Output the (X, Y) coordinate of the center of the cell containing the given text.  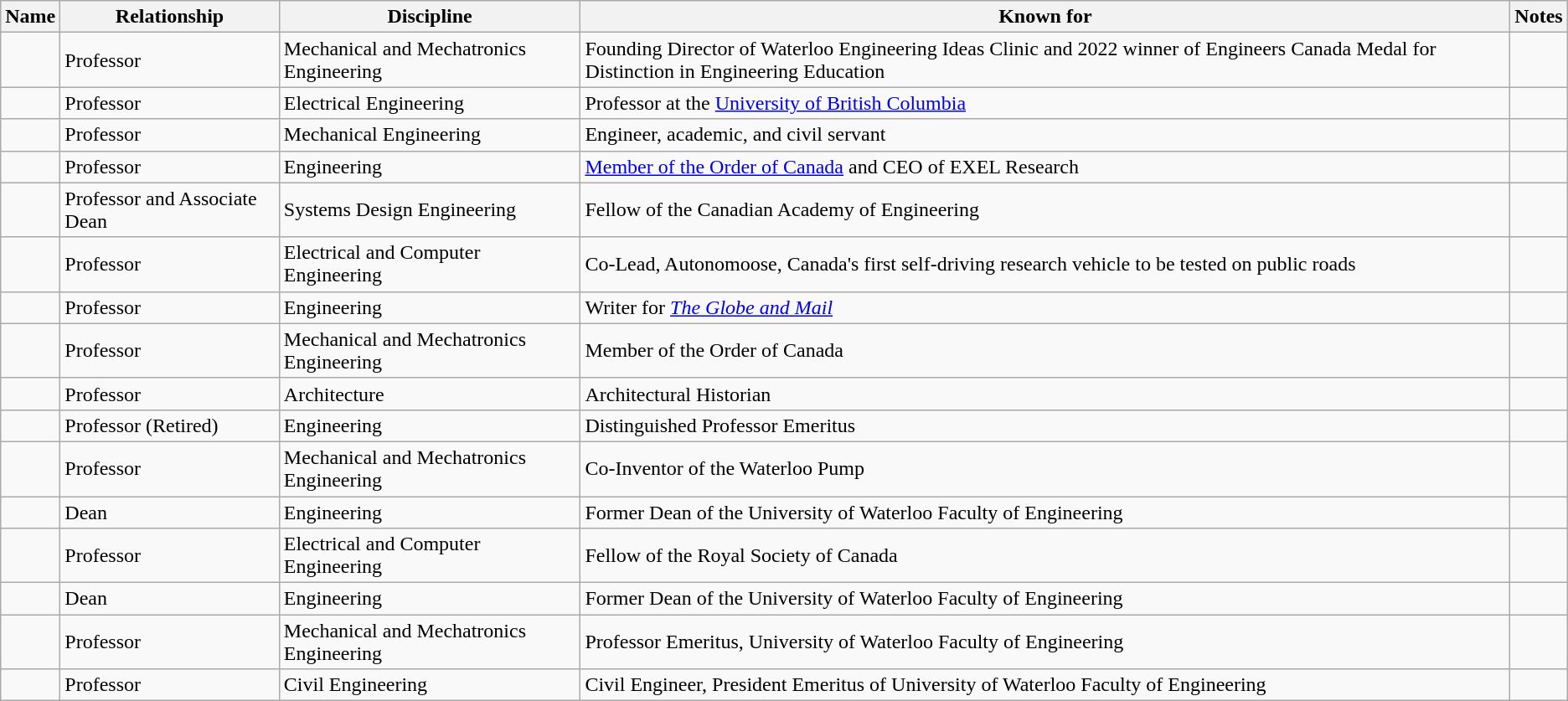
Relationship (169, 17)
Architecture (430, 394)
Discipline (430, 17)
Electrical Engineering (430, 103)
Professor at the University of British Columbia (1045, 103)
Name (30, 17)
Engineer, academic, and civil servant (1045, 135)
Writer for The Globe and Mail (1045, 307)
Professor Emeritus, University of Waterloo Faculty of Engineering (1045, 642)
Fellow of the Canadian Academy of Engineering (1045, 209)
Professor (Retired) (169, 425)
Distinguished Professor Emeritus (1045, 425)
Architectural Historian (1045, 394)
Member of the Order of Canada (1045, 350)
Professor and Associate Dean (169, 209)
Fellow of the Royal Society of Canada (1045, 556)
Civil Engineering (430, 685)
Member of the Order of Canada and CEO of EXEL Research (1045, 167)
Co-Lead, Autonomoose, Canada's first self-driving research vehicle to be tested on public roads (1045, 265)
Co-Inventor of the Waterloo Pump (1045, 469)
Founding Director of Waterloo Engineering Ideas Clinic and 2022 winner of Engineers Canada Medal for Distinction in Engineering Education (1045, 60)
Systems Design Engineering (430, 209)
Civil Engineer, President Emeritus of University of Waterloo Faculty of Engineering (1045, 685)
Known for (1045, 17)
Mechanical Engineering (430, 135)
Notes (1539, 17)
